Output the [X, Y] coordinate of the center of the cell containing the given text.  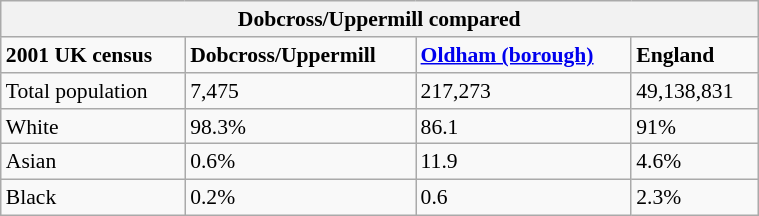
0.6% [300, 162]
2.3% [694, 197]
White [93, 126]
2001 UK census [93, 55]
98.3% [300, 126]
England [694, 55]
217,273 [524, 91]
11.9 [524, 162]
0.2% [300, 197]
4.6% [694, 162]
Asian [93, 162]
91% [694, 126]
Oldham (borough) [524, 55]
7,475 [300, 91]
Black [93, 197]
0.6 [524, 197]
86.1 [524, 126]
Dobcross/Uppermill compared [380, 19]
49,138,831 [694, 91]
Dobcross/Uppermill [300, 55]
Total population [93, 91]
